Return (X, Y) of the center of cell containing provided text 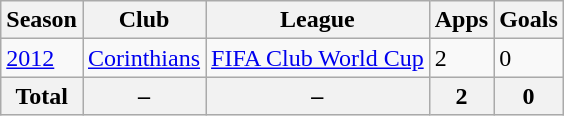
League (318, 20)
Goals (529, 20)
Apps (461, 20)
Corinthians (144, 58)
2012 (42, 58)
FIFA Club World Cup (318, 58)
Club (144, 20)
Total (42, 96)
Season (42, 20)
